Detect which cell encompasses the target text, then output its [X, Y] center coordinate. 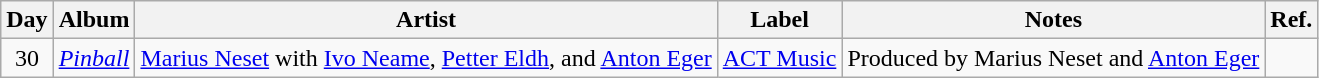
Label [780, 20]
Marius Neset with Ivo Neame, Petter Eldh, and Anton Eger [426, 58]
30 [27, 58]
Pinball [94, 58]
Ref. [1292, 20]
Produced by Marius Neset and Anton Eger [1054, 58]
Album [94, 20]
Day [27, 20]
Notes [1054, 20]
Artist [426, 20]
ACT Music [780, 58]
